Extract the [x, y] coordinate from the center of the cell holding the provided text.  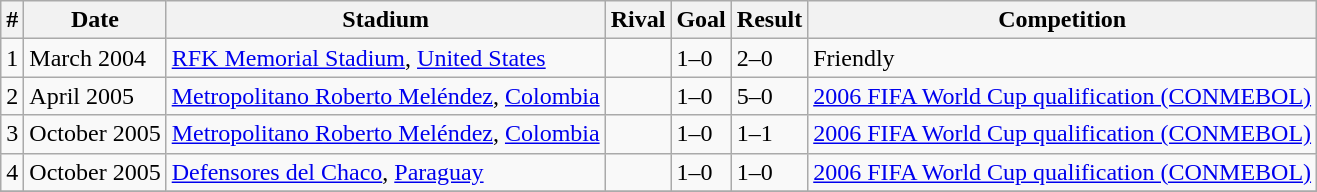
1–1 [769, 134]
March 2004 [95, 58]
1 [12, 58]
5–0 [769, 96]
4 [12, 172]
Result [769, 20]
RFK Memorial Stadium, United States [386, 58]
# [12, 20]
April 2005 [95, 96]
2 [12, 96]
2–0 [769, 58]
Defensores del Chaco, Paraguay [386, 172]
Friendly [1062, 58]
Competition [1062, 20]
Date [95, 20]
Stadium [386, 20]
Goal [701, 20]
Rival [638, 20]
3 [12, 134]
